Locate the cell with the specified text and output its (x, y) center coordinate. 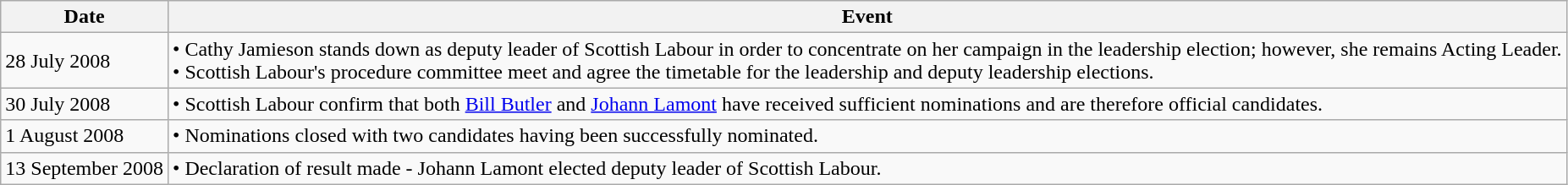
• Declaration of result made - Johann Lamont elected deputy leader of Scottish Labour. (867, 168)
• Nominations closed with two candidates having been successfully nominated. (867, 136)
1 August 2008 (85, 136)
28 July 2008 (85, 61)
30 July 2008 (85, 104)
13 September 2008 (85, 168)
Date (85, 17)
Event (867, 17)
• Scottish Labour confirm that both Bill Butler and Johann Lamont have received sufficient nominations and are therefore official candidates. (867, 104)
